Pinpoint the cell where the given text exists, returning its [x, y] midpoint coordinate. 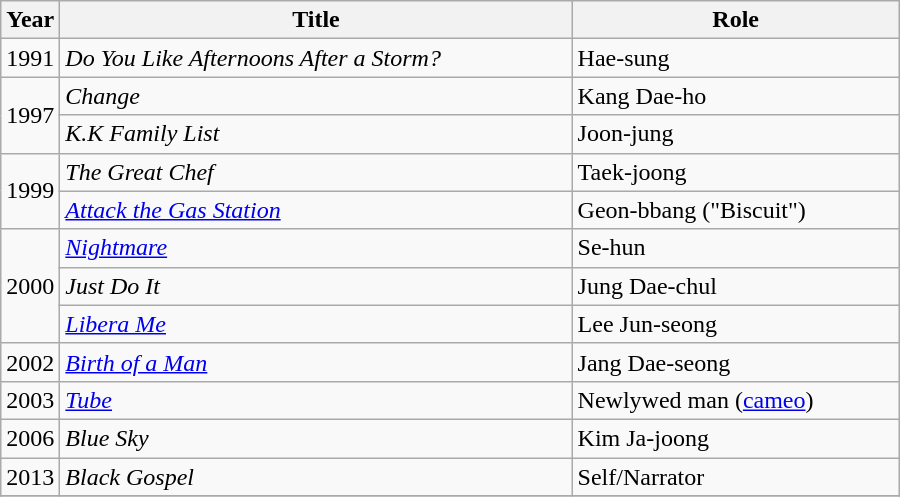
Jung Dae-chul [736, 286]
K.K Family List [316, 134]
Change [316, 96]
Tube [316, 400]
Title [316, 20]
Just Do It [316, 286]
1997 [30, 115]
Birth of a Man [316, 362]
1991 [30, 58]
2002 [30, 362]
The Great Chef [316, 172]
Joon-jung [736, 134]
Black Gospel [316, 477]
2000 [30, 286]
Year [30, 20]
Kim Ja-joong [736, 438]
1999 [30, 191]
Taek-joong [736, 172]
Role [736, 20]
Do You Like Afternoons After a Storm? [316, 58]
Libera Me [316, 324]
Self/Narrator [736, 477]
Jang Dae-seong [736, 362]
2006 [30, 438]
2003 [30, 400]
Blue Sky [316, 438]
Hae-sung [736, 58]
Kang Dae-ho [736, 96]
Geon-bbang ("Biscuit") [736, 210]
2013 [30, 477]
Lee Jun-seong [736, 324]
Newlywed man (cameo) [736, 400]
Se-hun [736, 248]
Nightmare [316, 248]
Attack the Gas Station [316, 210]
